From the cell containing the given text, extract its center point as (x, y) coordinate. 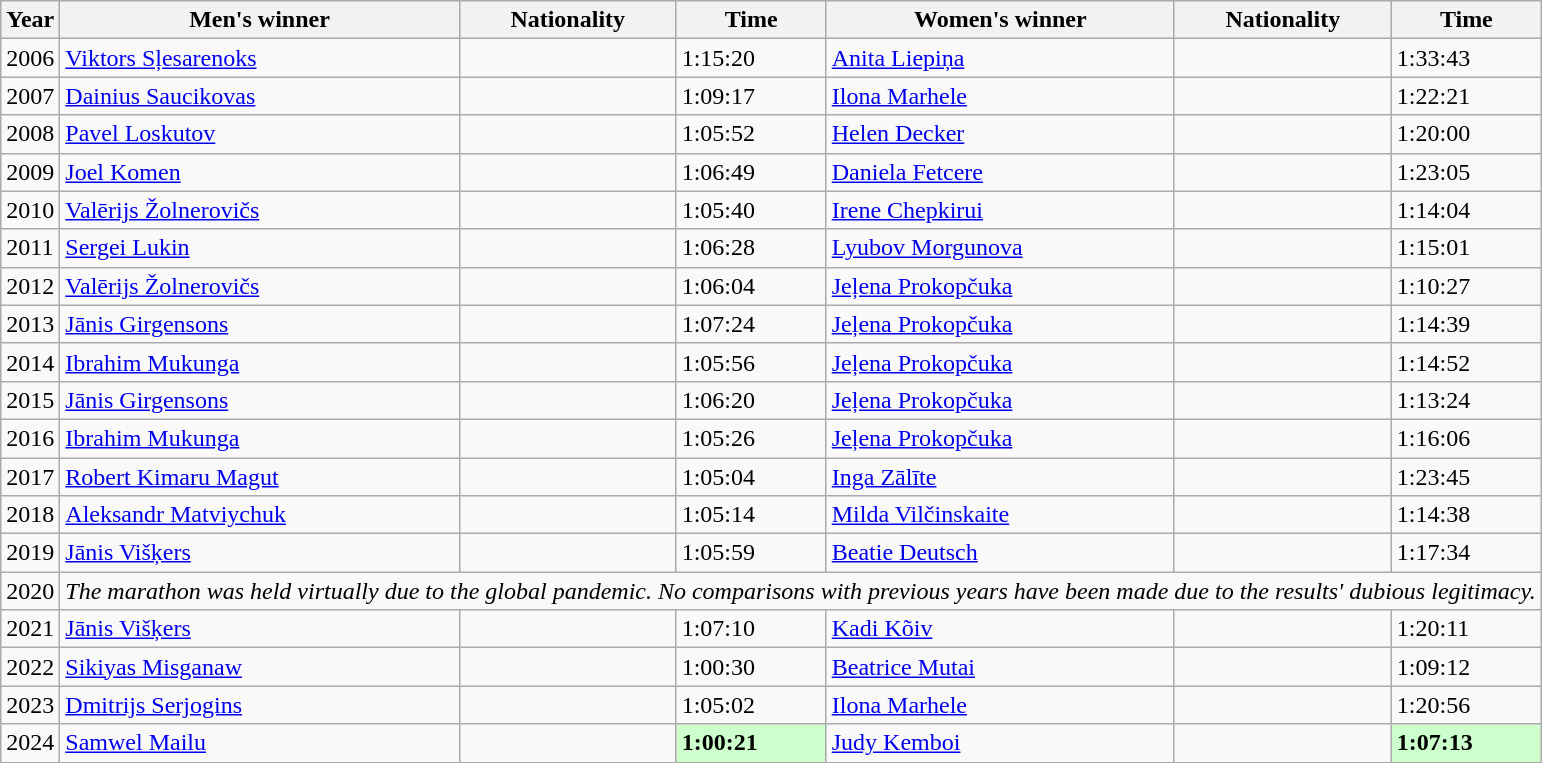
2010 (30, 210)
2023 (30, 705)
Viktors Sļesarenoks (260, 58)
Helen Decker (1000, 134)
1:16:06 (1466, 438)
Sergei Lukin (260, 248)
1:06:28 (751, 248)
1:23:45 (1466, 477)
2019 (30, 553)
Joel Komen (260, 172)
Dainius Saucikovas (260, 96)
2012 (30, 286)
1:23:05 (1466, 172)
2015 (30, 400)
1:17:34 (1466, 553)
Daniela Fetcere (1000, 172)
1:05:04 (751, 477)
Sikiyas Misganaw (260, 667)
Women's winner (1000, 20)
2024 (30, 743)
1:14:52 (1466, 362)
1:33:43 (1466, 58)
Pavel Loskutov (260, 134)
1:10:27 (1466, 286)
2009 (30, 172)
2006 (30, 58)
1:14:38 (1466, 515)
1:14:04 (1466, 210)
Beatie Deutsch (1000, 553)
2013 (30, 324)
1:20:56 (1466, 705)
Year (30, 20)
1:06:04 (751, 286)
1:13:24 (1466, 400)
1:09:12 (1466, 667)
2011 (30, 248)
2018 (30, 515)
Samwel Mailu (260, 743)
Kadi Kõiv (1000, 629)
1:05:56 (751, 362)
1:06:20 (751, 400)
1:06:49 (751, 172)
1:05:59 (751, 553)
Aleksandr Matviychuk (260, 515)
Beatrice Mutai (1000, 667)
The marathon was held virtually due to the global pandemic. No comparisons with previous years have been made due to the results' dubious legitimacy. (801, 591)
2014 (30, 362)
1:05:26 (751, 438)
1:07:13 (1466, 743)
Men's winner (260, 20)
1:15:20 (751, 58)
Anita Liepiņa (1000, 58)
1:20:00 (1466, 134)
Milda Vilčinskaite (1000, 515)
1:05:14 (751, 515)
1:07:24 (751, 324)
Lyubov Morgunova (1000, 248)
1:07:10 (751, 629)
2020 (30, 591)
1:20:11 (1466, 629)
2007 (30, 96)
1:05:40 (751, 210)
Robert Kimaru Magut (260, 477)
2021 (30, 629)
Inga Zālīte (1000, 477)
Dmitrijs Serjogins (260, 705)
1:05:02 (751, 705)
1:22:21 (1466, 96)
Judy Kemboi (1000, 743)
2016 (30, 438)
2022 (30, 667)
1:00:21 (751, 743)
1:09:17 (751, 96)
2008 (30, 134)
1:15:01 (1466, 248)
1:00:30 (751, 667)
1:14:39 (1466, 324)
2017 (30, 477)
1:05:52 (751, 134)
Irene Chepkirui (1000, 210)
